Capture the cell that displays the provided text and extract its [X, Y] central coordinate. 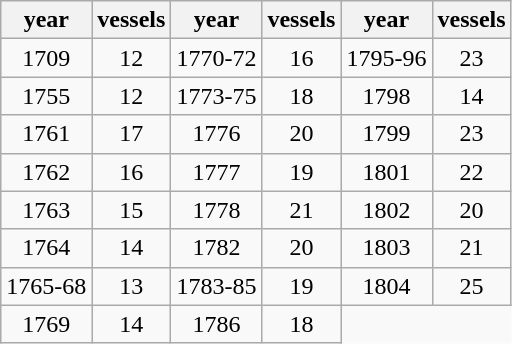
15 [132, 210]
25 [472, 286]
1786 [216, 324]
1799 [386, 134]
13 [132, 286]
1777 [216, 172]
1765-68 [46, 286]
1776 [216, 134]
1709 [46, 58]
22 [472, 172]
1795-96 [386, 58]
1783-85 [216, 286]
1773-75 [216, 96]
1769 [46, 324]
1802 [386, 210]
1782 [216, 248]
1755 [46, 96]
1778 [216, 210]
1803 [386, 248]
17 [132, 134]
1804 [386, 286]
1763 [46, 210]
1798 [386, 96]
1762 [46, 172]
1770-72 [216, 58]
1761 [46, 134]
1801 [386, 172]
1764 [46, 248]
